Pinpoint the cell where the given text exists, returning its (X, Y) midpoint coordinate. 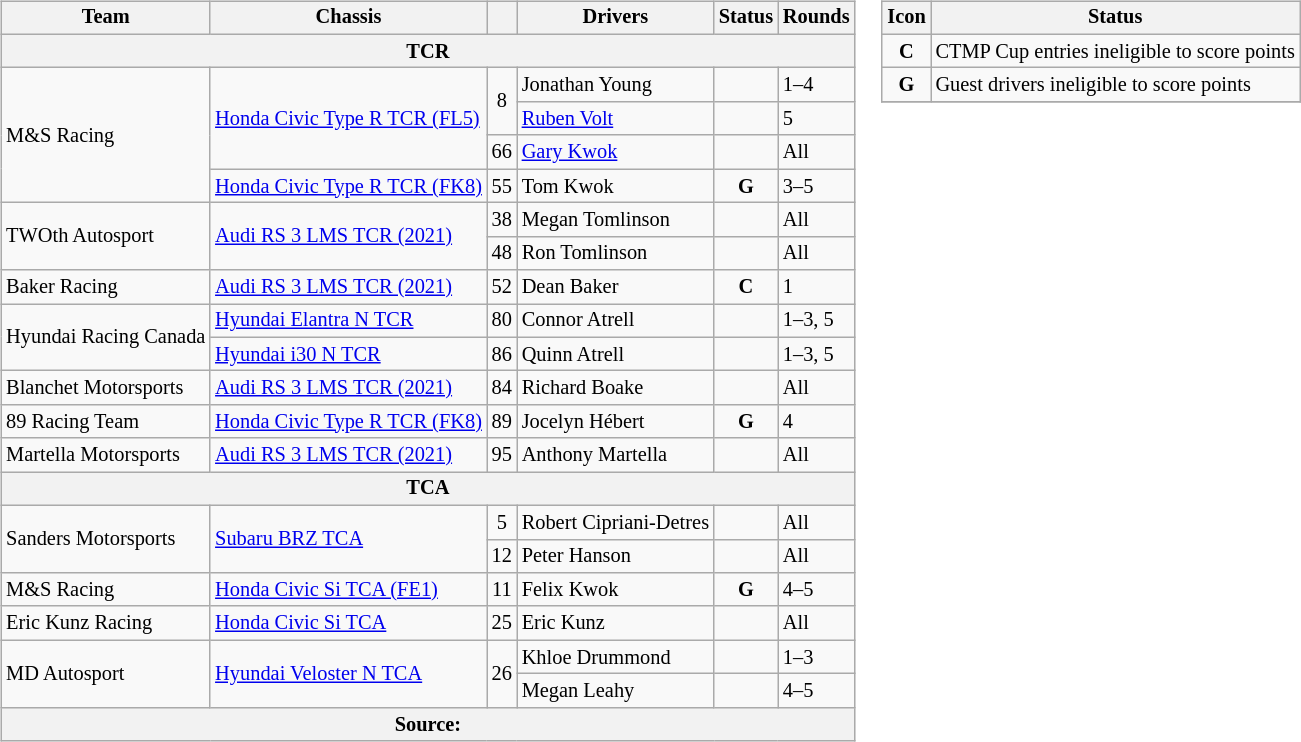
1 (816, 287)
38 (502, 220)
Hyundai Racing Canada (106, 338)
Eric Kunz Racing (106, 623)
Baker Racing (106, 287)
3–5 (816, 186)
Jonathan Young (616, 85)
1–3 (816, 657)
Eric Kunz (616, 623)
TCA (428, 489)
Anthony Martella (616, 455)
52 (502, 287)
89 Racing Team (106, 422)
Subaru BRZ TCA (348, 538)
11 (502, 590)
Richard Boake (616, 388)
55 (502, 186)
1–4 (816, 85)
Robert Cipriani-Detres (616, 522)
66 (502, 152)
Ruben Volt (616, 119)
Source: (428, 724)
TCR (428, 51)
8 (502, 102)
Hyundai Elantra N TCR (348, 321)
Hyundai i30 N TCR (348, 354)
4 (816, 422)
TWOth Autosport (106, 236)
Rounds (816, 18)
95 (502, 455)
Honda Civic Type R TCR (FL5) (348, 118)
Connor Atrell (616, 321)
Honda Civic Si TCA (FE1) (348, 590)
Quinn Atrell (616, 354)
Icon (906, 18)
Sanders Motorsports (106, 538)
Felix Kwok (616, 590)
MD Autosport (106, 674)
89 (502, 422)
Chassis (348, 18)
Team (106, 18)
Ron Tomlinson (616, 253)
Khloe Drummond (616, 657)
CTMP Cup entries ineligible to score points (1116, 51)
Peter Hanson (616, 556)
Megan Tomlinson (616, 220)
Hyundai Veloster N TCA (348, 674)
Tom Kwok (616, 186)
Drivers (616, 18)
80 (502, 321)
12 (502, 556)
Martella Motorsports (106, 455)
Jocelyn Hébert (616, 422)
84 (502, 388)
Honda Civic Si TCA (348, 623)
25 (502, 623)
86 (502, 354)
Dean Baker (616, 287)
Blanchet Motorsports (106, 388)
Gary Kwok (616, 152)
Megan Leahy (616, 691)
Guest drivers ineligible to score points (1116, 85)
26 (502, 674)
48 (502, 253)
